Pinpoint the cell where the given text exists, returning its [X, Y] midpoint coordinate. 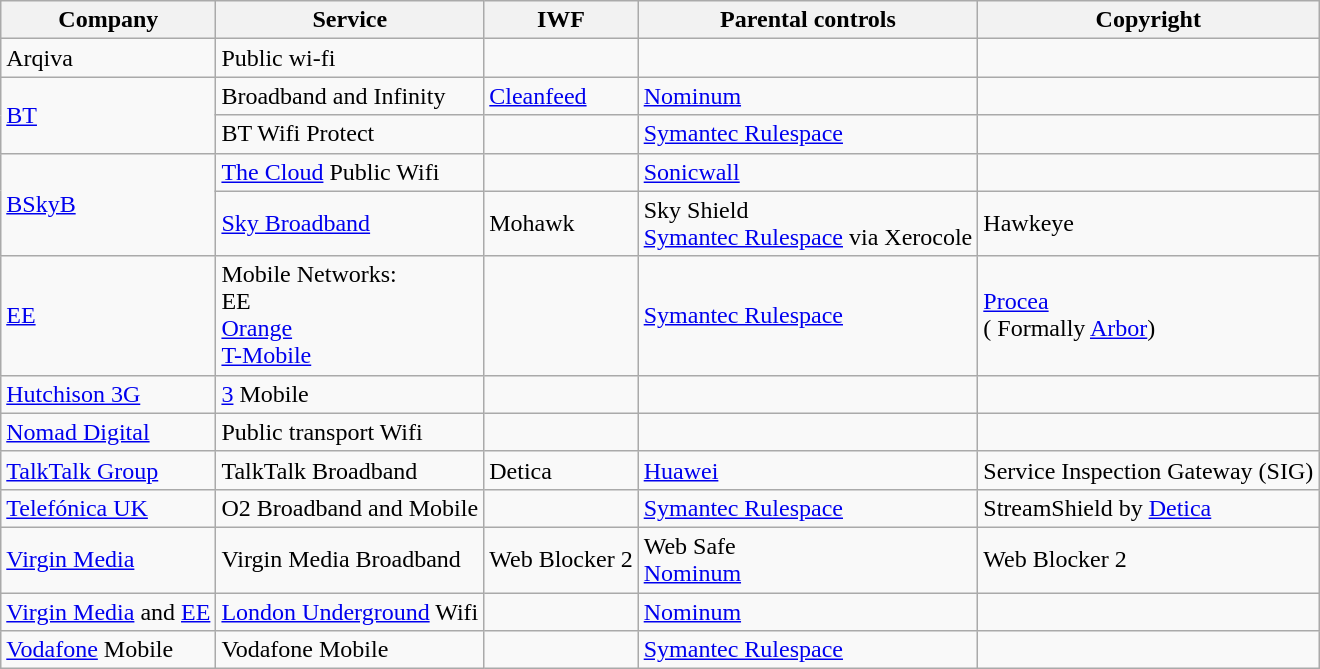
Service Inspection Gateway (SIG) [1148, 470]
Hutchison 3G [108, 394]
BT Wifi Protect [350, 134]
3 Mobile [350, 394]
TalkTalk Broadband [350, 470]
StreamShield by Detica [1148, 508]
The Cloud Public Wifi [350, 172]
Hawkeye [1148, 224]
Virgin Media [108, 560]
Telefónica UK [108, 508]
Virgin Media Broadband [350, 560]
Cleanfeed [561, 96]
TalkTalk Group [108, 470]
Sonicwall [808, 172]
Broadband and Infinity [350, 96]
Service [350, 20]
BSkyB [108, 204]
Huawei [808, 470]
Procea( Formally Arbor) [1148, 316]
Mobile Networks: EEOrangeT-Mobile [350, 316]
Copyright [1148, 20]
Public wi-fi [350, 58]
Nomad Digital [108, 432]
IWF [561, 20]
Virgin Media and EE [108, 611]
Sky Broadband [350, 224]
Detica [561, 470]
Company [108, 20]
Web SafeNominum [808, 560]
BT [108, 115]
Arqiva [108, 58]
Sky ShieldSymantec Rulespace via Xerocole [808, 224]
Parental controls [808, 20]
London Underground Wifi [350, 611]
Mohawk [561, 224]
Public transport Wifi [350, 432]
O2 Broadband and Mobile [350, 508]
EE [108, 316]
